Provide the (X, Y) coordinate of the cell's center where the given text is located.  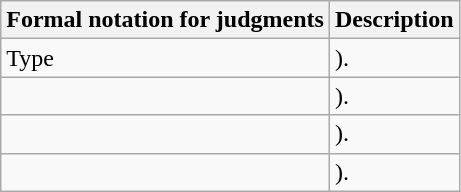
Formal notation for judgments (166, 20)
Type (166, 58)
Description (394, 20)
